Provide the [x, y] coordinate of the cell's center where the given text is located.  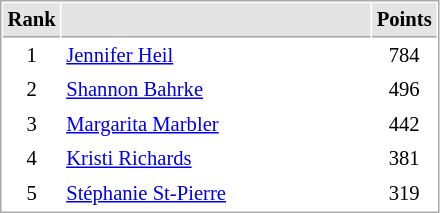
784 [404, 56]
381 [404, 158]
5 [32, 194]
3 [32, 124]
1 [32, 56]
Stéphanie St-Pierre [216, 194]
Rank [32, 20]
Jennifer Heil [216, 56]
496 [404, 90]
Shannon Bahrke [216, 90]
Points [404, 20]
4 [32, 158]
442 [404, 124]
Margarita Marbler [216, 124]
2 [32, 90]
319 [404, 194]
Kristi Richards [216, 158]
